From the cell containing the given text, extract its center point as (X, Y) coordinate. 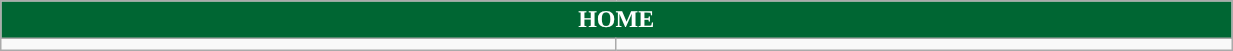
HOME (616, 20)
